Locate the cell with the specified text and output its [x, y] center coordinate. 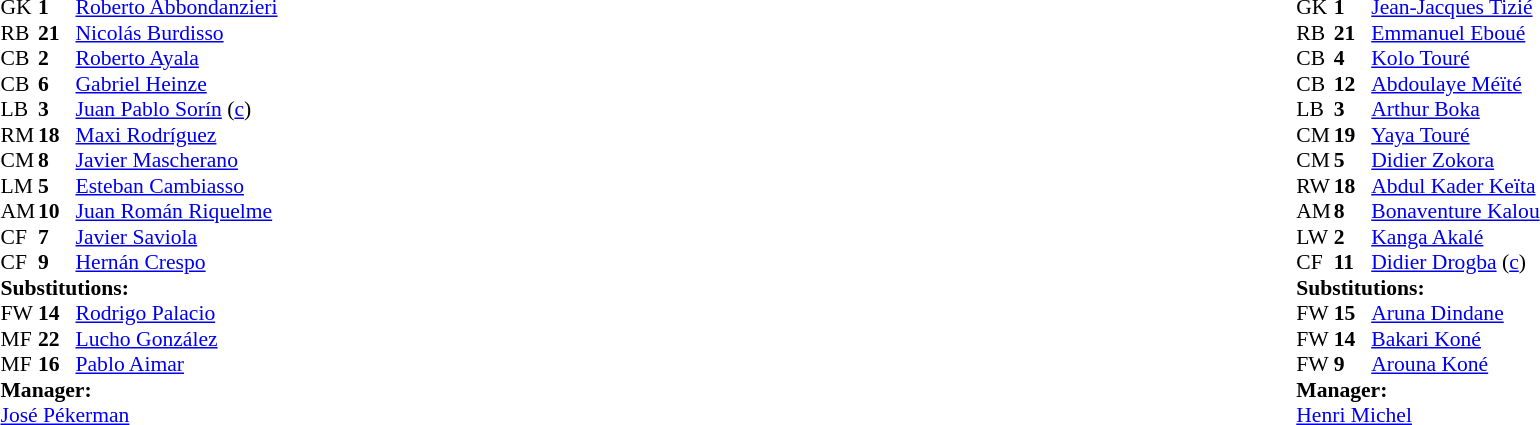
Arthur Boka [1455, 109]
LW [1315, 237]
Rodrigo Palacio [177, 313]
Kanga Akalé [1455, 237]
Kolo Touré [1455, 59]
RM [19, 135]
15 [1353, 313]
Arouna Koné [1455, 365]
Javier Saviola [177, 237]
RW [1315, 186]
22 [57, 339]
Hernán Crespo [177, 263]
Lucho González [177, 339]
Esteban Cambiasso [177, 186]
Maxi Rodríguez [177, 135]
Roberto Ayala [177, 59]
Gabriel Heinze [177, 84]
12 [1353, 84]
Didier Drogba (c) [1455, 263]
Juan Román Riquelme [177, 211]
7 [57, 237]
Juan Pablo Sorín (c) [177, 109]
6 [57, 84]
LM [19, 186]
Bonaventure Kalou [1455, 211]
Emmanuel Eboué [1455, 33]
Bakari Koné [1455, 339]
19 [1353, 135]
Nicolás Burdisso [177, 33]
11 [1353, 263]
Abdul Kader Keïta [1455, 186]
Pablo Aimar [177, 365]
Aruna Dindane [1455, 313]
Didier Zokora [1455, 161]
Javier Mascherano [177, 161]
10 [57, 211]
Abdoulaye Méïté [1455, 84]
16 [57, 365]
4 [1353, 59]
Yaya Touré [1455, 135]
